Detect which cell encompasses the target text, then output its (X, Y) center coordinate. 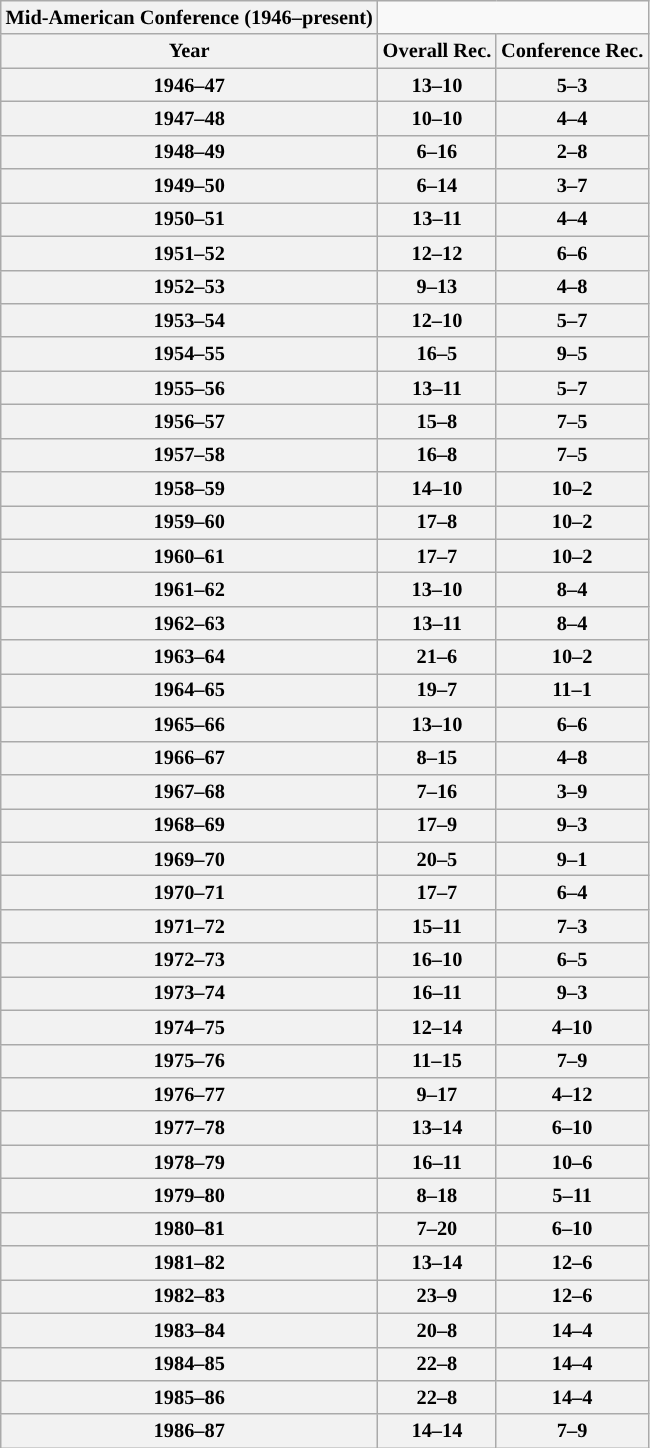
1978–79 (190, 1162)
10–6 (572, 1162)
14–14 (437, 1431)
8–15 (437, 758)
1972–73 (190, 960)
1983–84 (190, 1330)
1952–53 (190, 287)
20–8 (437, 1330)
1976–77 (190, 1094)
Conference Rec. (572, 51)
1961–62 (190, 589)
1966–67 (190, 758)
1954–55 (190, 354)
20–5 (437, 859)
6–4 (572, 892)
1967–68 (190, 791)
1977–78 (190, 1128)
1968–69 (190, 825)
7–3 (572, 926)
4–12 (572, 1094)
1980–81 (190, 1229)
Mid-American Conference (1946–present) (190, 17)
1965–66 (190, 724)
1985–86 (190, 1397)
1969–70 (190, 859)
1986–87 (190, 1431)
1963–64 (190, 657)
1962–63 (190, 623)
1960–61 (190, 556)
1950–51 (190, 219)
Year (190, 51)
21–6 (437, 657)
1958–59 (190, 489)
1951–52 (190, 253)
1974–75 (190, 1027)
1948–49 (190, 152)
11–15 (437, 1061)
7–16 (437, 791)
17–9 (437, 825)
16–5 (437, 354)
3–7 (572, 186)
14–10 (437, 489)
1979–80 (190, 1195)
16–10 (437, 960)
Overall Rec. (437, 51)
12–14 (437, 1027)
19–7 (437, 690)
9–17 (437, 1094)
17–8 (437, 522)
15–8 (437, 421)
1949–50 (190, 186)
1956–57 (190, 421)
1984–85 (190, 1364)
7–20 (437, 1229)
1971–72 (190, 926)
1970–71 (190, 892)
8–18 (437, 1195)
1953–54 (190, 320)
15–11 (437, 926)
1973–74 (190, 993)
11–1 (572, 690)
6–5 (572, 960)
12–12 (437, 253)
10–10 (437, 118)
5–3 (572, 85)
1964–65 (190, 690)
1975–76 (190, 1061)
23–9 (437, 1296)
6–16 (437, 152)
9–13 (437, 287)
1947–48 (190, 118)
16–8 (437, 455)
1959–60 (190, 522)
5–11 (572, 1195)
9–1 (572, 859)
1957–58 (190, 455)
1955–56 (190, 388)
1981–82 (190, 1263)
9–5 (572, 354)
2–8 (572, 152)
4–10 (572, 1027)
1982–83 (190, 1296)
12–10 (437, 320)
3–9 (572, 791)
1946–47 (190, 85)
6–14 (437, 186)
